Detect which cell encompasses the target text, then output its (x, y) center coordinate. 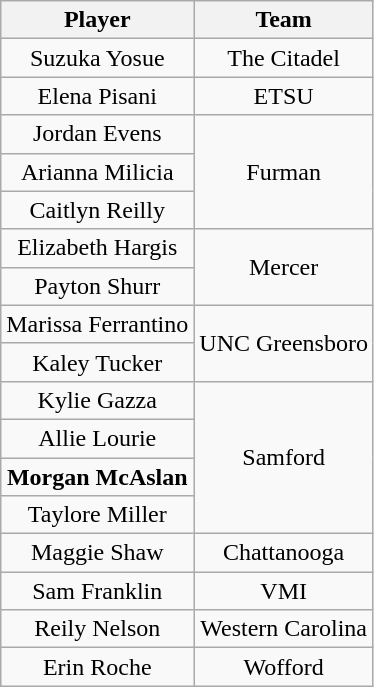
VMI (284, 591)
Taylore Miller (98, 515)
Wofford (284, 667)
Caitlyn Reilly (98, 210)
Mercer (284, 267)
Arianna Milicia (98, 172)
Player (98, 20)
UNC Greensboro (284, 343)
Kaley Tucker (98, 362)
Kylie Gazza (98, 400)
Maggie Shaw (98, 553)
Samford (284, 457)
Morgan McAslan (98, 477)
Chattanooga (284, 553)
ETSU (284, 96)
Marissa Ferrantino (98, 324)
Elizabeth Hargis (98, 248)
Erin Roche (98, 667)
Allie Lourie (98, 438)
Elena Pisani (98, 96)
Payton Shurr (98, 286)
Western Carolina (284, 629)
Reily Nelson (98, 629)
Suzuka Yosue (98, 58)
Sam Franklin (98, 591)
Furman (284, 172)
The Citadel (284, 58)
Team (284, 20)
Jordan Evens (98, 134)
